Return (x, y) of the center of cell containing provided text 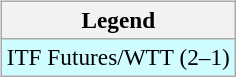
ITF Futures/WTT (2–1) (118, 57)
Legend (118, 20)
